For the text-containing cell, return its midpoint in (x, y) coordinate format. 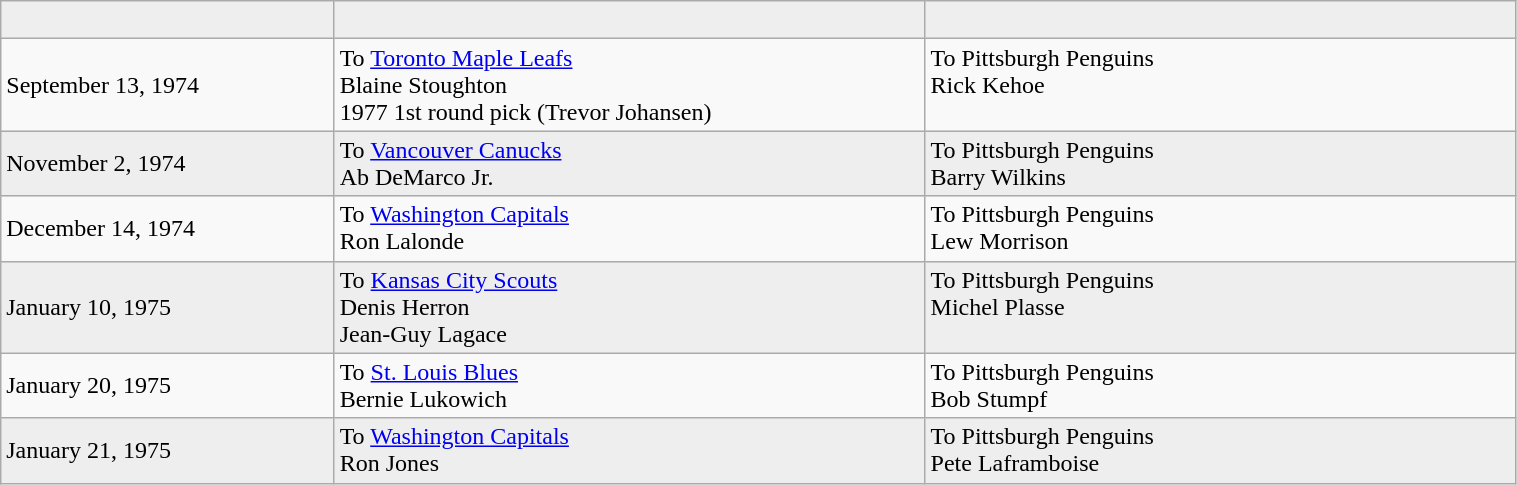
To Pittsburgh PenguinsBob Stumpf (1220, 386)
To Vancouver CanucksAb DeMarco Jr. (630, 164)
To Pittsburgh PenguinsBarry Wilkins (1220, 164)
September 13, 1974 (168, 85)
To Kansas City ScoutsDenis HerronJean-Guy Lagace (630, 307)
To Pittsburgh PenguinsMichel Plasse (1220, 307)
January 21, 1975 (168, 450)
November 2, 1974 (168, 164)
To Washington CapitalsRon Lalonde (630, 228)
To Washington CapitalsRon Jones (630, 450)
To Toronto Maple LeafsBlaine Stoughton1977 1st round pick (Trevor Johansen) (630, 85)
January 10, 1975 (168, 307)
To Pittsburgh PenguinsRick Kehoe (1220, 85)
December 14, 1974 (168, 228)
To Pittsburgh PenguinsPete Laframboise (1220, 450)
January 20, 1975 (168, 386)
To St. Louis BluesBernie Lukowich (630, 386)
To Pittsburgh PenguinsLew Morrison (1220, 228)
